Search for the cell housing the specified text and yield its (X, Y) center coordinate. 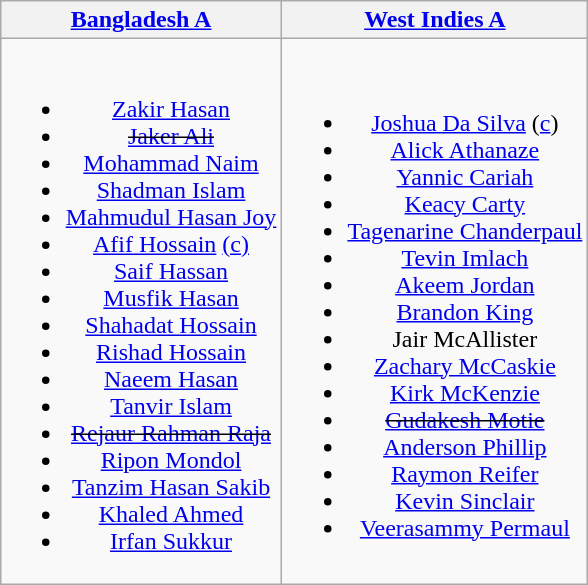
Bangladesh A (141, 20)
West Indies A (435, 20)
